Identify which cell holds the provided text, then report its (x, y) central coordinate. 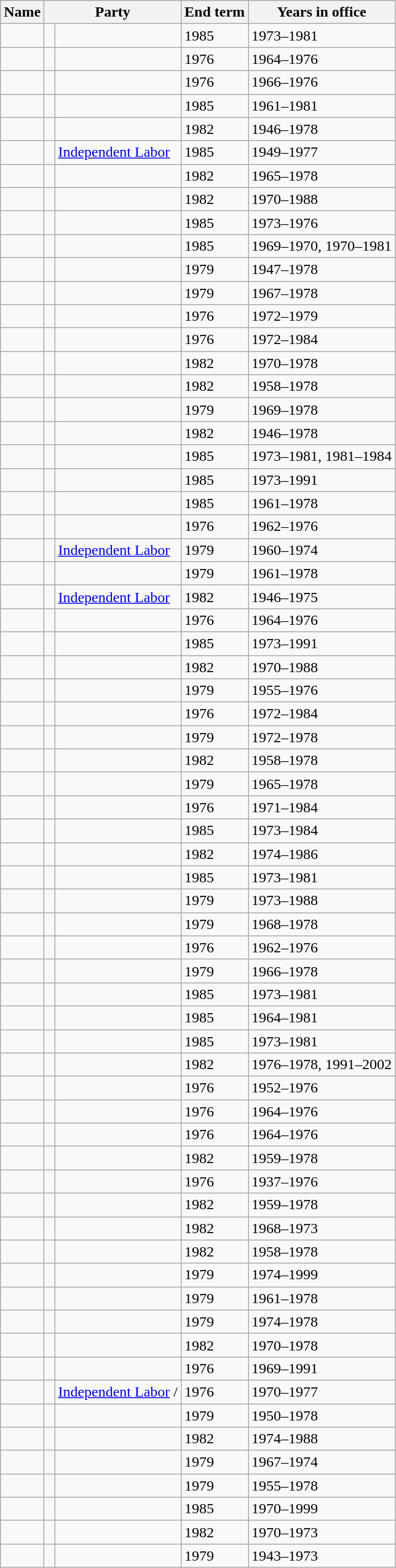
1967–1974 (322, 1462)
1947–1978 (322, 269)
1952–1976 (322, 1088)
1968–1973 (322, 1228)
1971–1984 (322, 807)
1976–1978, 1991–2002 (322, 1065)
1955–1976 (322, 691)
1974–1986 (322, 854)
Name (22, 12)
1949–1977 (322, 152)
1960–1974 (322, 550)
1970–1973 (322, 1532)
1969–1970, 1970–1981 (322, 246)
1937–1976 (322, 1182)
1966–1976 (322, 82)
1973–1984 (322, 831)
1950–1978 (322, 1415)
1973–1981, 1981–1984 (322, 457)
1946–1975 (322, 597)
1966–1978 (322, 971)
1974–1978 (322, 1322)
Independent Labor / (118, 1392)
End term (215, 12)
1955–1978 (322, 1486)
Party (113, 12)
1970–1977 (322, 1392)
1972–1979 (322, 316)
1943–1973 (322, 1556)
1969–1978 (322, 410)
1961–1981 (322, 106)
1972–1978 (322, 737)
1967–1978 (322, 293)
Years in office (322, 12)
1969–1991 (322, 1368)
1964–1981 (322, 1017)
1974–1988 (322, 1439)
1968–1978 (322, 924)
1974–1999 (322, 1275)
1973–1988 (322, 901)
1973–1976 (322, 222)
1970–1999 (322, 1509)
